Locate the cell with the specified text and output its [x, y] center coordinate. 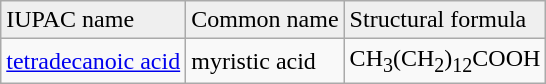
myristic acid [265, 61]
Structural formula [445, 20]
Common name [265, 20]
CH3(CH2)12COOH [445, 61]
IUPAC name [94, 20]
tetradecanoic acid [94, 61]
